Detect which cell encompasses the target text, then output its [x, y] center coordinate. 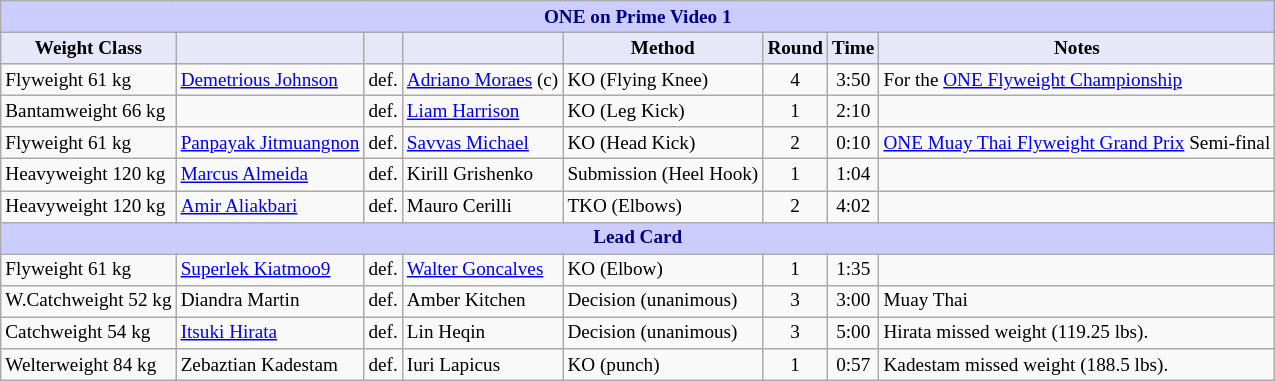
Savvas Michael [482, 143]
1:35 [852, 270]
4 [796, 80]
Lin Heqin [482, 333]
Hirata missed weight (119.25 lbs). [1077, 333]
ONE on Prime Video 1 [638, 17]
Mauro Cerilli [482, 206]
KO (Head Kick) [663, 143]
KO (Elbow) [663, 270]
3:00 [852, 301]
Liam Harrison [482, 111]
1:04 [852, 175]
Submission (Heel Hook) [663, 175]
For the ONE Flyweight Championship [1077, 80]
Adriano Moraes (c) [482, 80]
0:10 [852, 143]
KO (Flying Knee) [663, 80]
Weight Class [88, 48]
Amir Aliakbari [270, 206]
Itsuki Hirata [270, 333]
Walter Goncalves [482, 270]
Panpayak Jitmuangnon [270, 143]
TKO (Elbows) [663, 206]
Iuri Lapicus [482, 365]
Notes [1077, 48]
Demetrious Johnson [270, 80]
Kirill Grishenko [482, 175]
KO (punch) [663, 365]
Marcus Almeida [270, 175]
KO (Leg Kick) [663, 111]
Bantamweight 66 kg [88, 111]
W.Catchweight 52 kg [88, 301]
Zebaztian Kadestam [270, 365]
ONE Muay Thai Flyweight Grand Prix Semi-final [1077, 143]
Catchweight 54 kg [88, 333]
Amber Kitchen [482, 301]
Superlek Kiatmoo9 [270, 270]
2:10 [852, 111]
Method [663, 48]
Time [852, 48]
Round [796, 48]
Lead Card [638, 238]
Muay Thai [1077, 301]
Welterweight 84 kg [88, 365]
Diandra Martin [270, 301]
0:57 [852, 365]
3:50 [852, 80]
5:00 [852, 333]
4:02 [852, 206]
Kadestam missed weight (188.5 lbs). [1077, 365]
